Capture the cell that displays the provided text and extract its [x, y] central coordinate. 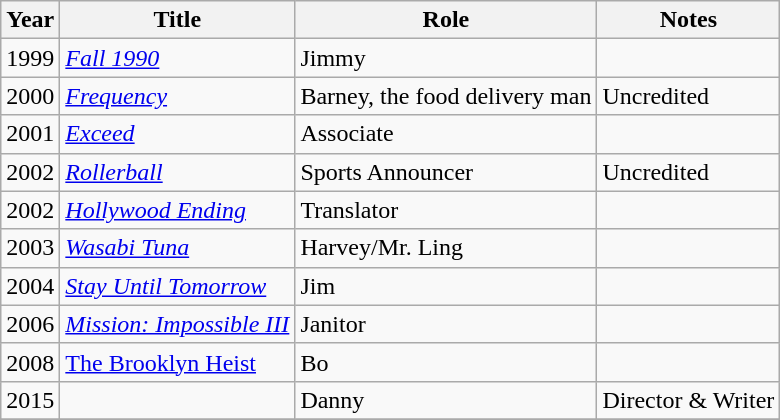
2000 [30, 96]
Jimmy [446, 58]
Mission: Impossible III [178, 324]
Exceed [178, 134]
Role [446, 20]
Hollywood Ending [178, 210]
Frequency [178, 96]
Wasabi Tuna [178, 248]
Associate [446, 134]
1999 [30, 58]
2008 [30, 362]
2006 [30, 324]
Notes [688, 20]
Fall 1990 [178, 58]
The Brooklyn Heist [178, 362]
Harvey/Mr. Ling [446, 248]
2003 [30, 248]
Year [30, 20]
2015 [30, 400]
Danny [446, 400]
Janitor [446, 324]
Barney, the food delivery man [446, 96]
Title [178, 20]
Jim [446, 286]
2001 [30, 134]
Stay Until Tomorrow [178, 286]
Director & Writer [688, 400]
Bo [446, 362]
Translator [446, 210]
Sports Announcer [446, 172]
Rollerball [178, 172]
2004 [30, 286]
